Identify which cell holds the provided text, then report its [X, Y] central coordinate. 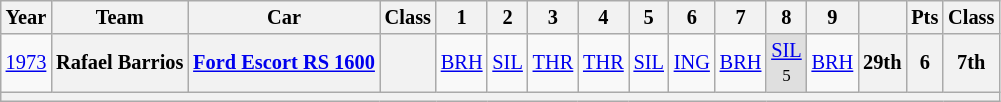
29th [882, 63]
Year [26, 17]
Rafael Barrios [120, 63]
Team [120, 17]
ING [692, 63]
9 [833, 17]
Pts [924, 17]
3 [553, 17]
8 [786, 17]
Car [284, 17]
Ford Escort RS 1600 [284, 63]
4 [603, 17]
5 [649, 17]
SIL5 [786, 63]
1 [462, 17]
7 [741, 17]
1973 [26, 63]
2 [507, 17]
7th [971, 63]
